Search for the cell housing the specified text and yield its (x, y) center coordinate. 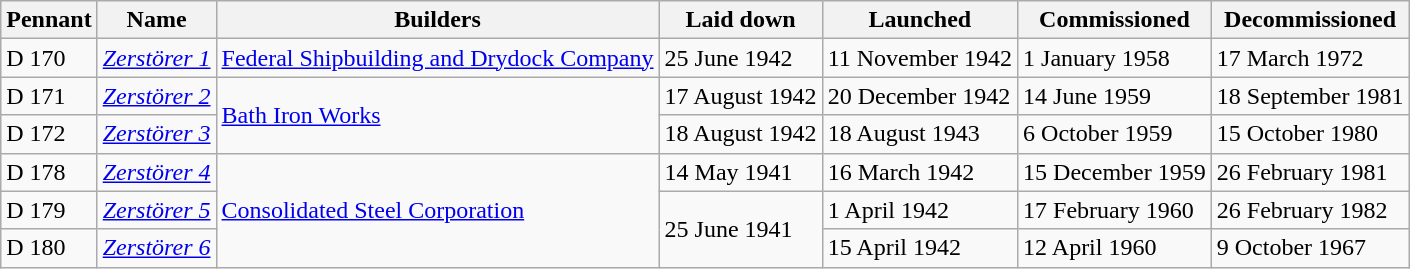
Commissioned (1115, 20)
18 August 1942 (740, 134)
Consolidated Steel Corporation (438, 210)
D 179 (49, 210)
Zerstörer 3 (156, 134)
1 April 1942 (920, 210)
18 September 1981 (1310, 96)
25 June 1941 (740, 229)
Zerstörer 4 (156, 172)
25 June 1942 (740, 58)
14 June 1959 (1115, 96)
Launched (920, 20)
15 December 1959 (1115, 172)
Decommissioned (1310, 20)
1 January 1958 (1115, 58)
20 December 1942 (920, 96)
9 October 1967 (1310, 248)
Zerstörer 2 (156, 96)
18 August 1943 (920, 134)
Builders (438, 20)
D 178 (49, 172)
Federal Shipbuilding and Drydock Company (438, 58)
Pennant (49, 20)
Zerstörer 6 (156, 248)
11 November 1942 (920, 58)
Zerstörer 1 (156, 58)
Zerstörer 5 (156, 210)
15 October 1980 (1310, 134)
26 February 1981 (1310, 172)
17 February 1960 (1115, 210)
D 171 (49, 96)
D 172 (49, 134)
D 170 (49, 58)
26 February 1982 (1310, 210)
14 May 1941 (740, 172)
12 April 1960 (1115, 248)
D 180 (49, 248)
Name (156, 20)
17 August 1942 (740, 96)
16 March 1942 (920, 172)
15 April 1942 (920, 248)
Bath Iron Works (438, 115)
17 March 1972 (1310, 58)
6 October 1959 (1115, 134)
Laid down (740, 20)
